For the text-containing cell, return its midpoint in [X, Y] coordinate format. 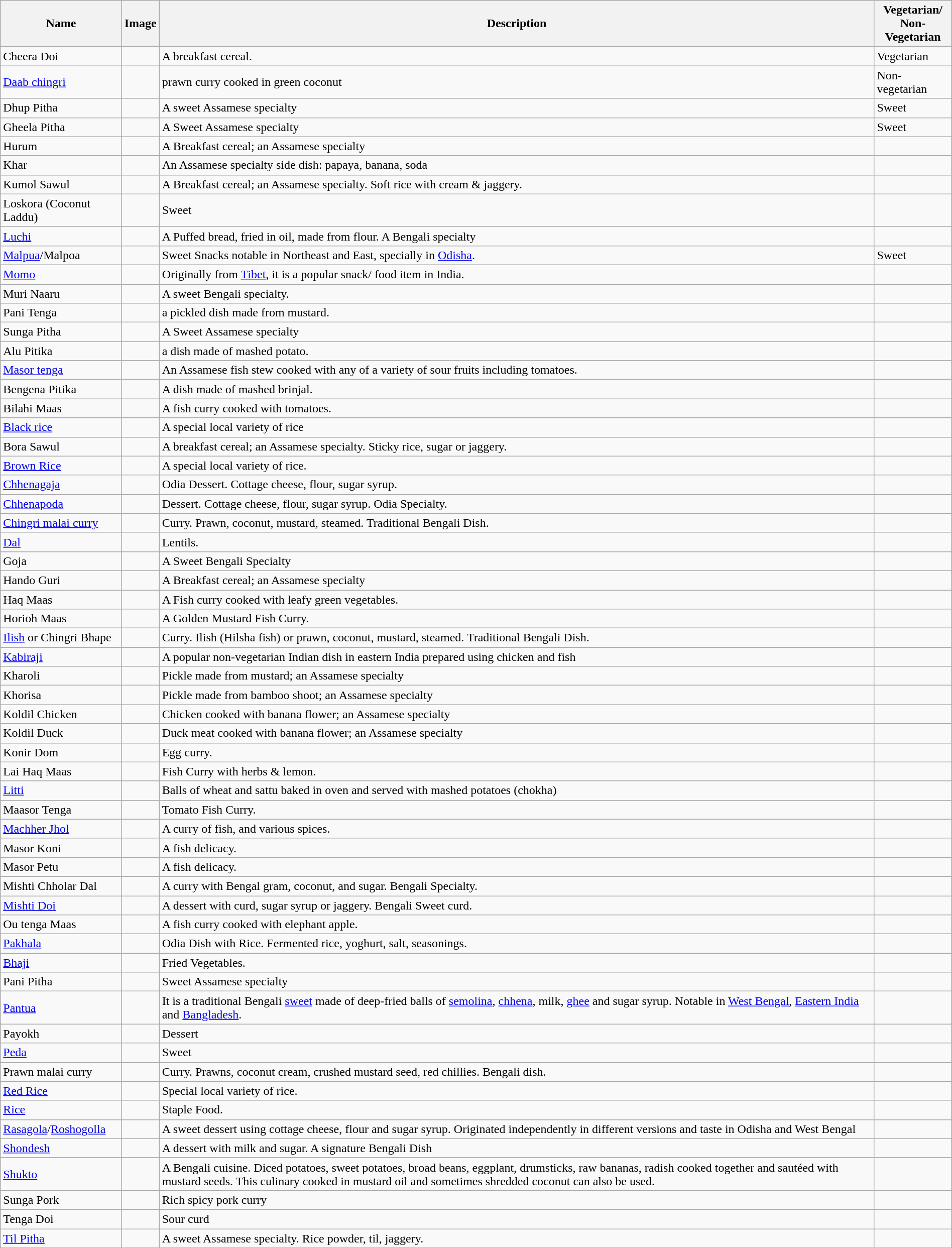
Litti [61, 790]
Pickle made from mustard; an Assamese specialty [517, 676]
Red Rice [61, 1091]
Lai Haq Maas [61, 771]
Pani Pitha [61, 982]
A special local variety of rice [517, 427]
Sour curd [517, 1219]
Description [517, 24]
Shukto [61, 1174]
Brown Rice [61, 466]
Bora Sawul [61, 446]
Tomato Fish Curry. [517, 810]
Hando Guri [61, 580]
A dish made of mashed brinjal. [517, 389]
Bhaji [61, 963]
Sweet Snacks notable in Northeast and East, specially in Odisha. [517, 255]
Muri Naaru [61, 294]
Duck meat cooked with banana flower; an Assamese specialty [517, 733]
Curry. Prawn, coconut, mustard, steamed. Traditional Bengali Dish. [517, 523]
Bengena Pitika [61, 389]
Til Pitha [61, 1238]
prawn curry cooked in green coconut [517, 82]
Koldil Chicken [61, 714]
Kharoli [61, 676]
Cheera Doi [61, 56]
Hurum [61, 146]
Lentils. [517, 542]
Horioh Maas [61, 619]
A Sweet Bengali Specialty [517, 561]
a dish made of mashed potato. [517, 351]
A curry with Bengal gram, coconut, and sugar. Bengali Specialty. [517, 886]
Machher Jhol [61, 829]
Name [61, 24]
Masor Koni [61, 848]
Kabiraji [61, 657]
Black rice [61, 427]
A Puffed bread, fried in oil, made from flour. A Bengali specialty [517, 236]
Tenga Doi [61, 1219]
Goja [61, 561]
Chhenapoda [61, 504]
Ou tenga Maas [61, 925]
A sweet Assamese specialty [517, 108]
Chhenagaja [61, 485]
Momo [61, 274]
Konir Dom [61, 752]
A breakfast cereal. [517, 56]
Dal [61, 542]
A popular non-vegetarian Indian dish in eastern India prepared using chicken and fish [517, 657]
Pantua [61, 1007]
Prawn malai curry [61, 1072]
Balls of wheat and sattu baked in oven and served with mashed potatoes (chokha) [517, 790]
Originally from Tibet, it is a popular snack/ food item in India. [517, 274]
Dessert [517, 1034]
A sweet Assamese specialty. Rice powder, til, jaggery. [517, 1238]
Mishti Doi [61, 905]
A special local variety of rice. [517, 466]
Khorisa [61, 695]
Odia Dish with Rice. Fermented rice, yoghurt, salt, seasonings. [517, 944]
Khar [61, 165]
Staple Food. [517, 1110]
Pakhala [61, 944]
Pani Tenga [61, 313]
Egg curry. [517, 752]
Vegetarian [913, 56]
a pickled dish made from mustard. [517, 313]
Image [141, 24]
Mishti Chholar Dal [61, 886]
A curry of fish, and various spices. [517, 829]
A sweet Bengali specialty. [517, 294]
Payokh [61, 1034]
Gheela Pitha [61, 127]
Curry. Prawns, coconut cream, crushed mustard seed, red chillies. Bengali dish. [517, 1072]
A sweet dessert using cottage cheese, flour and sugar syrup. Originated independently in different versions and taste in Odisha and West Bengal [517, 1129]
A fish curry cooked with elephant apple. [517, 925]
Masor tenga [61, 370]
Ilish or Chingri Bhape [61, 638]
Curry. Ilish (Hilsha fish) or prawn, coconut, mustard, steamed. Traditional Bengali Dish. [517, 638]
An Assamese fish stew cooked with any of a variety of sour fruits including tomatoes. [517, 370]
Daab chingri [61, 82]
Sweet Assamese specialty [517, 982]
Vegetarian/Non-Vegetarian [913, 24]
Shondesh [61, 1148]
Non-vegetarian [913, 82]
Malpua/Malpoa [61, 255]
Koldil Duck [61, 733]
Rice [61, 1110]
Dessert. Cottage cheese, flour, sugar syrup. Odia Specialty. [517, 504]
Odia Dessert. Cottage cheese, flour, sugar syrup. [517, 485]
Fish Curry with herbs & lemon. [517, 771]
Chingri malai curry [61, 523]
Maasor Tenga [61, 810]
Loskora (Coconut Laddu) [61, 210]
Haq Maas [61, 599]
A Golden Mustard Fish Curry. [517, 619]
A breakfast cereal; an Assamese specialty. Sticky rice, sugar or jaggery. [517, 446]
Chicken cooked with banana flower; an Assamese specialty [517, 714]
Luchi [61, 236]
A dessert with milk and sugar. A signature Bengali Dish [517, 1148]
Rasagola/Roshogolla [61, 1129]
Bilahi Maas [61, 408]
Fried Vegetables. [517, 963]
An Assamese specialty side dish: papaya, banana, soda [517, 165]
Masor Petu [61, 867]
Alu Pitika [61, 351]
A Fish curry cooked with leafy green vegetables. [517, 599]
Dhup Pitha [61, 108]
Special local variety of rice. [517, 1091]
A dessert with curd, sugar syrup or jaggery. Bengali Sweet curd. [517, 905]
Pickle made from bamboo shoot; an Assamese specialty [517, 695]
Sunga Pitha [61, 332]
Peda [61, 1053]
Kumol Sawul [61, 184]
Rich spicy pork curry [517, 1200]
A Breakfast cereal; an Assamese specialty. Soft rice with cream & jaggery. [517, 184]
Sunga Pork [61, 1200]
A fish curry cooked with tomatoes. [517, 408]
